Detect which cell encompasses the target text, then output its (X, Y) center coordinate. 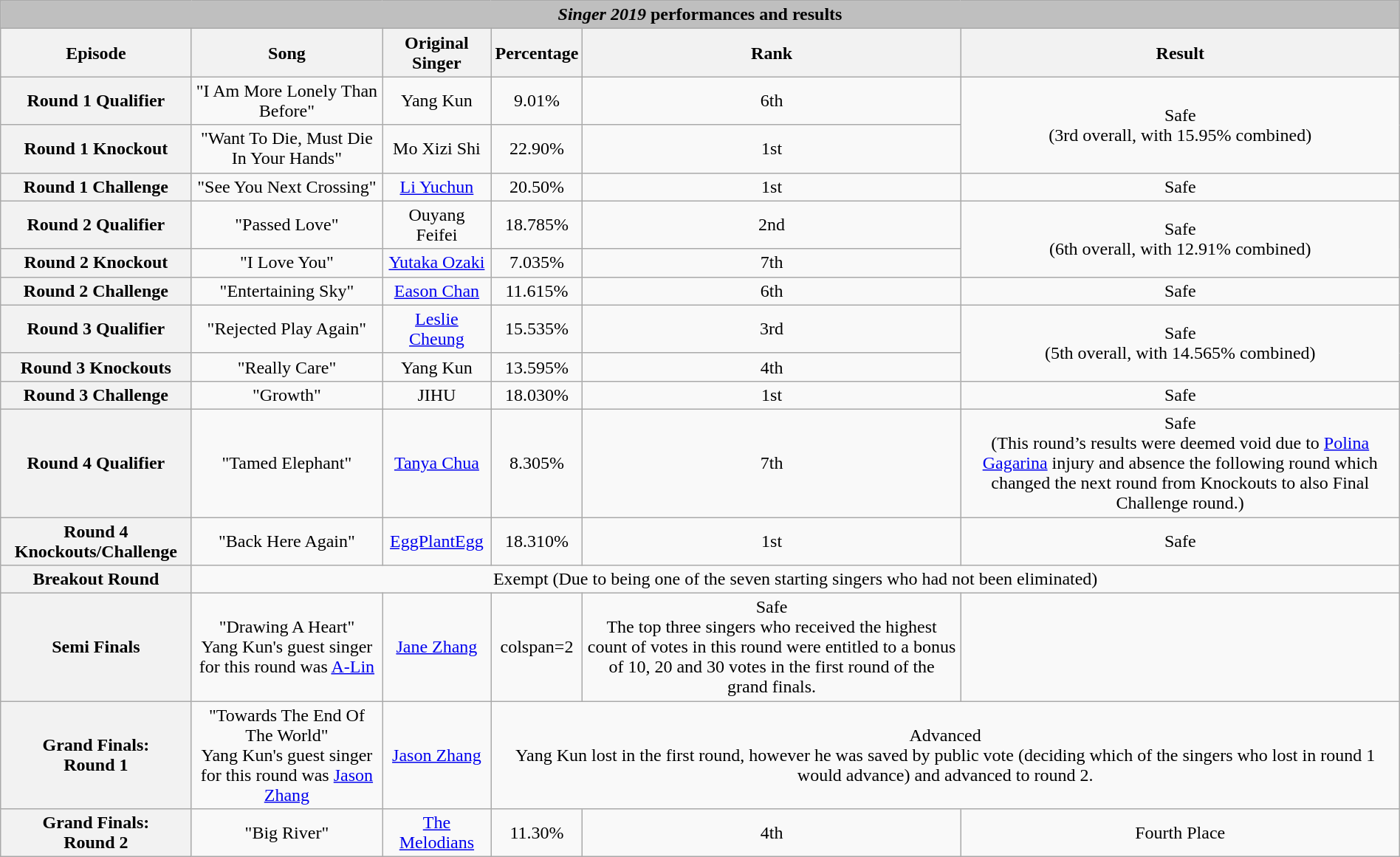
Round 1 Challenge (96, 187)
"I Love You" (286, 263)
Original Singer (437, 53)
"Really Care" (286, 367)
Jane Zhang (437, 647)
8.305% (537, 463)
15.535% (537, 329)
Round 2 Qualifier (96, 224)
Safe(5th overall, with 14.565% combined) (1180, 343)
Mo Xizi Shi (437, 149)
18.785% (537, 224)
"Want To Die, Must Die In Your Hands" (286, 149)
Singer 2019 performances and results (700, 15)
Round 2 Challenge (96, 291)
18.310% (537, 540)
"I Am More Lonely Than Before" (286, 100)
Tanya Chua (437, 463)
Round 1 Qualifier (96, 100)
"Entertaining Sky" (286, 291)
20.50% (537, 187)
Round 3 Qualifier (96, 329)
"Big River" (286, 833)
Song (286, 53)
2nd (772, 224)
18.030% (537, 395)
"Back Here Again" (286, 540)
3rd (772, 329)
Episode (96, 53)
Round 3 Challenge (96, 395)
Semi Finals (96, 647)
JIHU (437, 395)
Round 3 Knockouts (96, 367)
colspan=2 (537, 647)
"Towards The End Of The World"Yang Kun's guest singer for this round was Jason Zhang (286, 755)
Round 4 Knockouts/Challenge (96, 540)
Round 1 Knockout (96, 149)
11.615% (537, 291)
"See You Next Crossing" (286, 187)
Yutaka Ozaki (437, 263)
Grand Finals:Round 2 (96, 833)
7.035% (537, 263)
"Drawing A Heart"Yang Kun's guest singer for this round was A-Lin (286, 647)
9.01% (537, 100)
Round 2 Knockout (96, 263)
Rank (772, 53)
EggPlantEgg (437, 540)
Eason Chan (437, 291)
13.595% (537, 367)
Safe(6th overall, with 12.91% combined) (1180, 239)
11.30% (537, 833)
Jason Zhang (437, 755)
Leslie Cheung (437, 329)
"Passed Love" (286, 224)
22.90% (537, 149)
Li Yuchun (437, 187)
Percentage (537, 53)
Result (1180, 53)
Round 4 Qualifier (96, 463)
Safe(3rd overall, with 15.95% combined) (1180, 125)
The Melodians (437, 833)
Exempt (Due to being one of the seven starting singers who had not been eliminated) (795, 579)
Grand Finals:Round 1 (96, 755)
Ouyang Feifei (437, 224)
"Growth" (286, 395)
Breakout Round (96, 579)
"Rejected Play Again" (286, 329)
"Tamed Elephant" (286, 463)
Fourth Place (1180, 833)
